Extract the (X, Y) coordinate from the center of the cell holding the provided text.  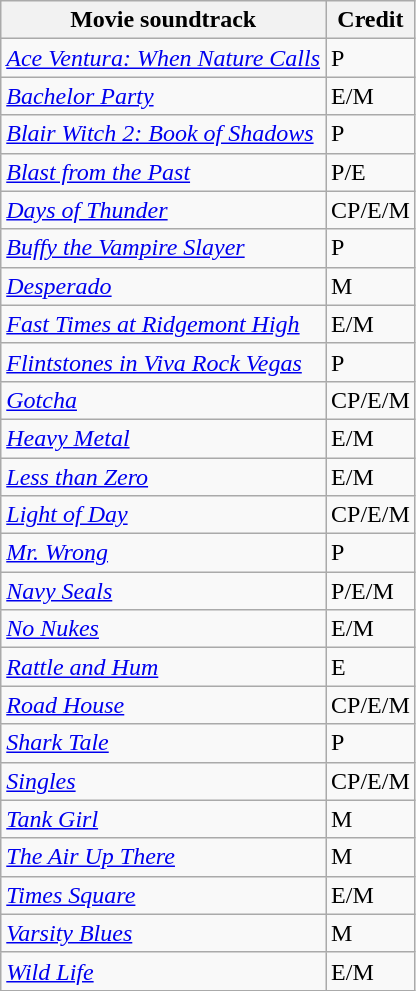
Singles (164, 781)
Tank Girl (164, 819)
Blast from the Past (164, 172)
Light of Day (164, 515)
P/E (371, 172)
Credit (371, 20)
Wild Life (164, 971)
Road House (164, 705)
Flintstones in Viva Rock Vegas (164, 362)
Gotcha (164, 400)
Blair Witch 2: Book of Shadows (164, 134)
Movie soundtrack (164, 20)
Navy Seals (164, 591)
Mr. Wrong (164, 553)
E (371, 667)
The Air Up There (164, 857)
Shark Tale (164, 743)
No Nukes (164, 629)
Days of Thunder (164, 210)
Rattle and Hum (164, 667)
Buffy the Vampire Slayer (164, 248)
Times Square (164, 895)
P/E/M (371, 591)
Bachelor Party (164, 96)
Ace Ventura: When Nature Calls (164, 58)
Less than Zero (164, 477)
Varsity Blues (164, 933)
Heavy Metal (164, 438)
Fast Times at Ridgemont High (164, 324)
Desperado (164, 286)
